Determine the (X, Y) coordinate at the center of the cell enclosing the given text.  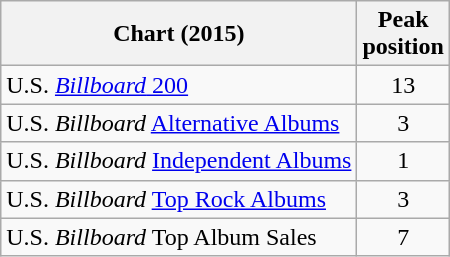
U.S. Billboard Independent Albums (179, 161)
U.S. Billboard Top Rock Albums (179, 199)
7 (403, 237)
13 (403, 85)
U.S. Billboard 200 (179, 85)
U.S. Billboard Top Album Sales (179, 237)
1 (403, 161)
Chart (2015) (179, 34)
Peakposition (403, 34)
U.S. Billboard Alternative Albums (179, 123)
